Search for the cell housing the specified text and yield its (X, Y) center coordinate. 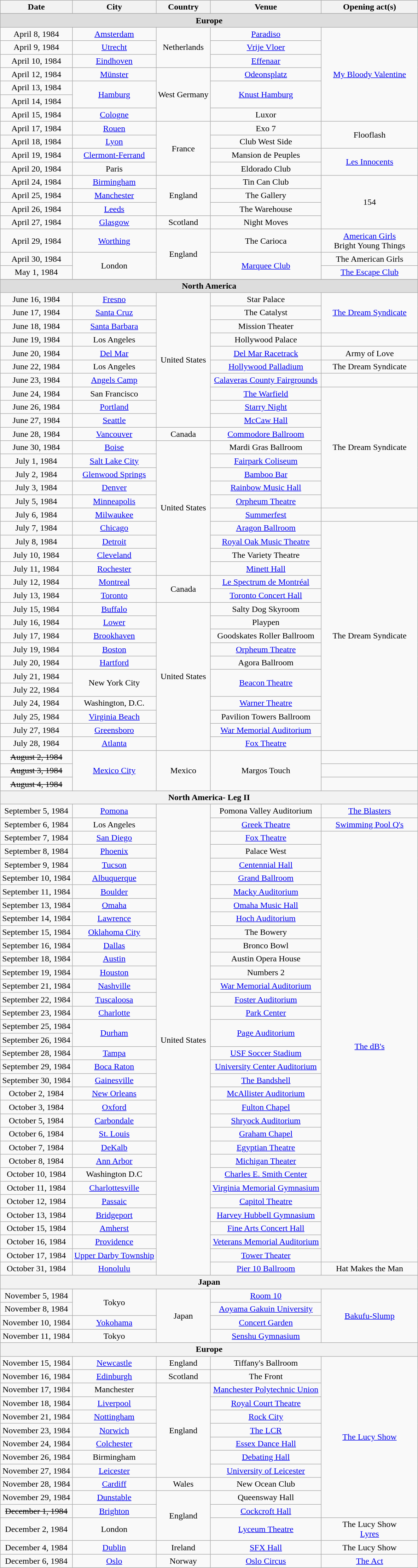
The Gallery (266, 196)
Charlottesville (114, 1188)
July 27, 1984 (36, 730)
September 6, 1984 (36, 824)
The Bowery (266, 932)
Detroit (114, 542)
The LCR (266, 1430)
Tuscaloosa (114, 999)
September 15, 1984 (36, 932)
October 12, 1984 (36, 1201)
Senshu Gymnasium (266, 1336)
Tampa (114, 1053)
Cardiff (114, 1484)
July 12, 1984 (36, 582)
Veterans Memorial Auditorium (266, 1242)
Vrije Vloer (266, 47)
July 6, 1984 (36, 515)
November 11, 1984 (36, 1336)
September 28, 1984 (36, 1053)
September 10, 1984 (36, 878)
April 15, 1984 (36, 115)
Aragon Ballroom (266, 528)
The Lucy ShowLyres (370, 1529)
Bamboo Bar (266, 474)
Omaha Music Hall (266, 905)
Marquee Club (266, 266)
June 20, 1984 (36, 353)
June 30, 1984 (36, 447)
September 25, 1984 (36, 1026)
October 5, 1984 (36, 1121)
Providence (114, 1242)
Del Mar (114, 353)
City (114, 7)
November 29, 1984 (36, 1498)
Star Palace (266, 299)
Edinburgh (114, 1376)
Fulton Chapel (266, 1107)
Bakufu-Slump (370, 1316)
October 16, 1984 (36, 1242)
November 5, 1984 (36, 1296)
Hamburg (114, 94)
October 11, 1984 (36, 1188)
Queensway Hall (266, 1498)
September 30, 1984 (36, 1080)
Phoenix (114, 851)
Dallas (114, 945)
Fairpark Coliseum (266, 461)
July 25, 1984 (36, 717)
June 19, 1984 (36, 340)
New Orleans (114, 1094)
North America- Leg II (209, 797)
December 4, 1984 (36, 1547)
November 24, 1984 (36, 1443)
September 11, 1984 (36, 892)
Manchester Polytechnic Union (266, 1390)
Fine Arts Concert Hall (266, 1228)
Mission Theater (266, 326)
Nottingham (114, 1417)
July 19, 1984 (36, 649)
Hartford (114, 663)
Angels Camp (114, 380)
My Bloody Valentine (370, 74)
Ann Arbor (114, 1161)
October 13, 1984 (36, 1215)
Palace West (266, 851)
Dublin (114, 1547)
The Carioca (266, 241)
April 24, 1984 (36, 182)
Beacon Theatre (266, 683)
November 8, 1984 (36, 1309)
September 22, 1984 (36, 999)
Wales (183, 1484)
Amsterdam (114, 34)
Rouen (114, 128)
Norway (183, 1561)
June 26, 1984 (36, 407)
October 3, 1984 (36, 1107)
Royal Court Theatre (266, 1403)
Vancouver (114, 434)
Virginia Beach (114, 717)
Atlanta (114, 744)
June 16, 1984 (36, 299)
Boulder (114, 892)
Eldorado Club (266, 169)
Nashville (114, 986)
Odeonsplatz (266, 74)
Debating Hall (266, 1457)
Agora Ballroom (266, 663)
Worthing (114, 241)
Tucson (114, 865)
Toronto (114, 595)
Cleveland (114, 555)
McAllister Auditorium (266, 1094)
Michigan Theater (266, 1161)
Boise (114, 447)
Foster Auditorium (266, 999)
San Diego (114, 838)
June 27, 1984 (36, 421)
September 7, 1984 (36, 838)
The Catalyst (266, 313)
Warner Theatre (266, 703)
Boca Raton (114, 1067)
April 30, 1984 (36, 259)
Shryock Auditorium (266, 1121)
Liverpool (114, 1403)
The Bandshell (266, 1080)
Flooflash (370, 135)
July 28, 1984 (36, 744)
July 17, 1984 (36, 636)
Concert Garden (266, 1323)
September 9, 1984 (36, 865)
Houston (114, 972)
September 26, 1984 (36, 1040)
July 24, 1984 (36, 703)
Mansion de Peuples (266, 155)
Netherlands (183, 47)
June 18, 1984 (36, 326)
Passaic (114, 1201)
Les Innocents (370, 162)
June 17, 1984 (36, 313)
December 1, 1984 (36, 1511)
Centennial Hall (266, 865)
Santa Barbara (114, 326)
September 13, 1984 (36, 905)
Grand Ballroom (266, 878)
July 1, 1984 (36, 461)
Charlotte (114, 1013)
October 10, 1984 (36, 1174)
SFX Hall (266, 1547)
June 24, 1984 (36, 394)
July 3, 1984 (36, 488)
Army of Love (370, 353)
December 6, 1984 (36, 1561)
Aoyama Gakuin University (266, 1309)
Lyon (114, 141)
Hollywood Palladium (266, 366)
Mexico (183, 770)
Leeds (114, 209)
November 21, 1984 (36, 1417)
Chicago (114, 528)
Hat Makes the Man (370, 1269)
Starry Night (266, 407)
Tiffany's Ballroom (266, 1363)
April 10, 1984 (36, 61)
Lower (114, 623)
Ireland (183, 1547)
September 29, 1984 (36, 1067)
Commodore Ballroom (266, 434)
Norwich (114, 1430)
Buffalo (114, 609)
Rochester (114, 568)
Goodskates Roller Ballroom (266, 636)
Oxford (114, 1107)
April 8, 1984 (36, 34)
November 28, 1984 (36, 1484)
December 2, 1984 (36, 1529)
Swimming Pool Q's (370, 824)
November 10, 1984 (36, 1323)
June 28, 1984 (36, 434)
Royal Oak Music Theatre (266, 542)
April 29, 1984 (36, 241)
Date (36, 7)
Essex Dance Hall (266, 1443)
November 23, 1984 (36, 1430)
Austin (114, 959)
Mexico City (114, 770)
Night Moves (266, 222)
Dunstable (114, 1498)
August 2, 1984 (36, 757)
The Warehouse (266, 209)
April 19, 1984 (36, 155)
July 5, 1984 (36, 501)
New York City (114, 683)
April 9, 1984 (36, 47)
Brighton (114, 1511)
The Variety Theatre (266, 555)
Washington, D.C. (114, 703)
Harvey Hubbell Gymnasium (266, 1215)
July 7, 1984 (36, 528)
Numbers 2 (266, 972)
April 25, 1984 (36, 196)
July 16, 1984 (36, 623)
April 14, 1984 (36, 101)
Minneapolis (114, 501)
September 14, 1984 (36, 919)
Salt Lake City (114, 461)
Pomona Valley Auditorium (266, 811)
American Girls Bright Young Things (370, 241)
Lyceum Theatre (266, 1529)
November 26, 1984 (36, 1457)
Tin Can Club (266, 182)
Honolulu (114, 1269)
USF Soccer Stadium (266, 1053)
Summerfest (266, 515)
July 22, 1984 (36, 690)
Opening act(s) (370, 7)
The Warfield (266, 394)
Rainbow Music Hall (266, 488)
July 2, 1984 (36, 474)
September 18, 1984 (36, 959)
October 15, 1984 (36, 1228)
August 3, 1984 (36, 770)
April 17, 1984 (36, 128)
Clermont-Ferrand (114, 155)
Montreal (114, 582)
July 8, 1984 (36, 542)
Cockcroft Hall (266, 1511)
Effenaar (266, 61)
Paradiso (266, 34)
Club West Side (266, 141)
Pier 10 Ballroom (266, 1269)
DeKalb (114, 1147)
Brookhaven (114, 636)
Utrecht (114, 47)
October 8, 1984 (36, 1161)
Hoch Auditorium (266, 919)
Greensboro (114, 730)
Greek Theatre (266, 824)
July 15, 1984 (36, 609)
July 21, 1984 (36, 676)
Münster (114, 74)
Oklahoma City (114, 932)
April 26, 1984 (36, 209)
Egyptian Theatre (266, 1147)
Eindhoven (114, 61)
April 13, 1984 (36, 88)
April 18, 1984 (36, 141)
Glenwood Springs (114, 474)
Rock City (266, 1417)
The Escape Club (370, 272)
June 23, 1984 (36, 380)
Bridgeport (114, 1215)
Seattle (114, 421)
Upper Darby Township (114, 1255)
April 12, 1984 (36, 74)
The dB's (370, 1047)
Salty Dog Skyroom (266, 609)
Minett Hall (266, 568)
Le Spectrum de Montréal (266, 582)
Graham Chapel (266, 1134)
McCaw Hall (266, 421)
154 (370, 202)
September 16, 1984 (36, 945)
October 17, 1984 (36, 1255)
Exo 7 (266, 128)
Tower Theater (266, 1255)
November 15, 1984 (36, 1363)
Glasgow (114, 222)
The Blasters (370, 811)
October 6, 1984 (36, 1134)
Charles E. Smith Center (266, 1174)
September 21, 1984 (36, 986)
Room 10 (266, 1296)
September 5, 1984 (36, 811)
October 7, 1984 (36, 1147)
Pavilion Towers Ballroom (266, 717)
April 20, 1984 (36, 169)
August 4, 1984 (36, 784)
Pomona (114, 811)
July 10, 1984 (36, 555)
Amherst (114, 1228)
Toronto Concert Hall (266, 595)
Newcastle (114, 1363)
July 13, 1984 (36, 595)
University Center Auditorium (266, 1067)
Hollywood Palace (266, 340)
Portland (114, 407)
November 16, 1984 (36, 1376)
St. Louis (114, 1134)
Santa Cruz (114, 313)
November 18, 1984 (36, 1403)
The Front (266, 1376)
Virginia Memorial Gymnasium (266, 1188)
Leicester (114, 1470)
New Ocean Club (266, 1484)
Margos Touch (266, 770)
November 17, 1984 (36, 1390)
Denver (114, 488)
November 27, 1984 (36, 1470)
October 31, 1984 (36, 1269)
Park Center (266, 1013)
Fresno (114, 299)
Milwaukee (114, 515)
The American Girls (370, 259)
September 8, 1984 (36, 851)
Venue (266, 7)
Albuquerque (114, 878)
Colchester (114, 1443)
May 1, 1984 (36, 272)
West Germany (183, 94)
July 20, 1984 (36, 663)
Carbondale (114, 1121)
The Act (370, 1561)
Cologne (114, 115)
Page Auditorium (266, 1033)
Luxor (266, 115)
Yokohama (114, 1323)
Oslo Circus (266, 1561)
Durham (114, 1033)
Omaha (114, 905)
Knust Hamburg (266, 94)
June 22, 1984 (36, 366)
Mardi Gras Ballroom (266, 447)
Capitol Theatre (266, 1201)
Gainesville (114, 1080)
Washington D.C (114, 1174)
Lawrence (114, 919)
Playpen (266, 623)
University of Leicester (266, 1470)
September 19, 1984 (36, 972)
October 2, 1984 (36, 1094)
April 27, 1984 (36, 222)
Del Mar Racetrack (266, 353)
France (183, 148)
Paris (114, 169)
Bronco Bowl (266, 945)
North America (209, 286)
Austin Opera House (266, 959)
San Francisco (114, 394)
Calaveras County Fairgrounds (266, 380)
Oslo (114, 1561)
Macky Auditorium (266, 892)
Country (183, 7)
September 23, 1984 (36, 1013)
July 11, 1984 (36, 568)
Boston (114, 649)
